Return [x, y] of the center of cell containing provided text 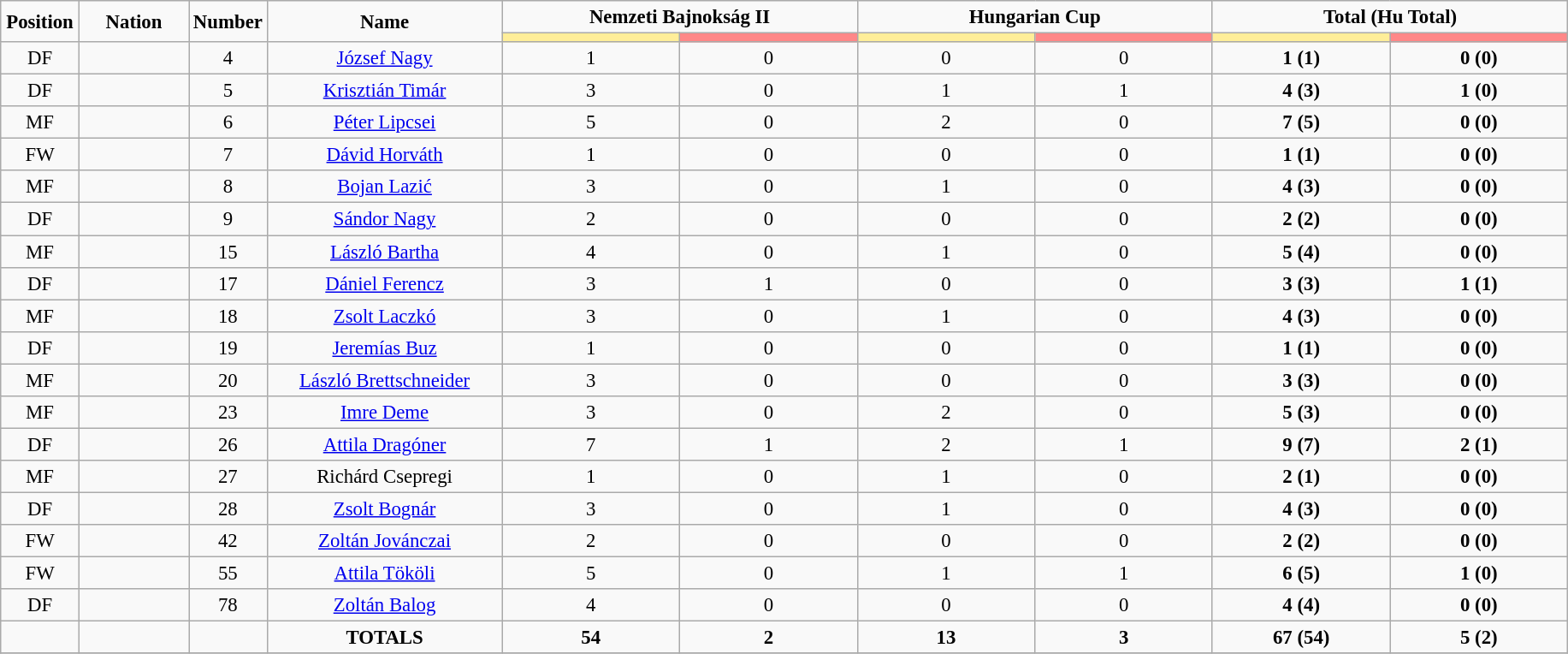
Péter Lipcsei [385, 122]
Nemzeti Bajnokság II [679, 17]
8 [228, 187]
5 (4) [1301, 252]
55 [228, 574]
5 (3) [1301, 413]
József Nagy [385, 58]
6 [228, 122]
9 (7) [1301, 444]
Richárd Csepregi [385, 477]
26 [228, 444]
15 [228, 252]
Dániel Ferencz [385, 283]
7 (5) [1301, 122]
Zoltán Balog [385, 605]
9 [228, 219]
Zsolt Laczkó [385, 316]
17 [228, 283]
Dávid Horváth [385, 155]
Hungarian Cup [1035, 17]
13 [946, 638]
Position [40, 21]
Name [385, 21]
Krisztián Timár [385, 91]
18 [228, 316]
László Bartha [385, 252]
Number [228, 21]
5 (2) [1479, 638]
Zoltán Jovánczai [385, 541]
6 (5) [1301, 574]
Attila Dragóner [385, 444]
4 (4) [1301, 605]
54 [591, 638]
Attila Tököli [385, 574]
Total (Hu Total) [1389, 17]
Nation [133, 21]
Jeremías Buz [385, 348]
28 [228, 508]
László Brettschneider [385, 380]
19 [228, 348]
Sándor Nagy [385, 219]
27 [228, 477]
23 [228, 413]
42 [228, 541]
Zsolt Bognár [385, 508]
20 [228, 380]
Bojan Lazić [385, 187]
TOTALS [385, 638]
67 (54) [1301, 638]
78 [228, 605]
Imre Deme [385, 413]
